From the cell containing the given text, extract its center point as [x, y] coordinate. 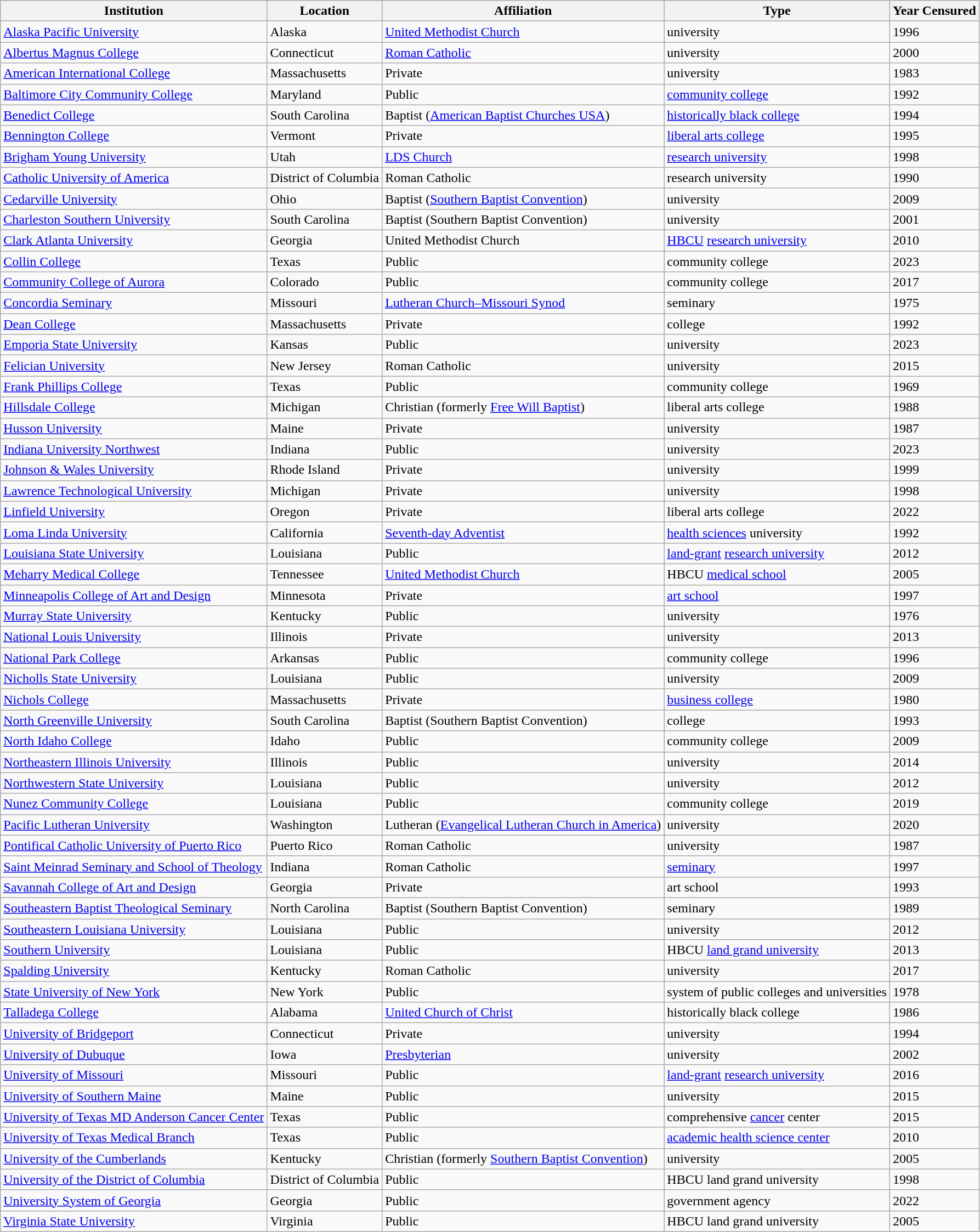
Bennington College [134, 136]
New York [325, 992]
Emporia State University [134, 345]
North Greenville University [134, 720]
University of Texas MD Anderson Cancer Center [134, 1117]
Iowa [325, 1054]
2016 [934, 1075]
Christian (formerly Free Will Baptist) [523, 407]
Virginia [325, 1221]
Lutheran Church–Missouri Synod [523, 303]
American International College [134, 73]
Southeastern Louisiana University [134, 929]
Idaho [325, 741]
Ohio [325, 198]
Virginia State University [134, 1221]
1983 [934, 73]
Minnesota [325, 595]
2001 [934, 219]
University of Missouri [134, 1075]
Oregon [325, 512]
Nichols College [134, 700]
National Park College [134, 658]
Rhode Island [325, 470]
Vermont [325, 136]
Baptist (American Baptist Churches USA) [523, 115]
California [325, 532]
Alaska [325, 32]
Linfield University [134, 512]
2020 [934, 825]
North Carolina [325, 908]
Catholic University of America [134, 178]
Maryland [325, 94]
1969 [934, 387]
1988 [934, 407]
Dean College [134, 324]
Location [325, 11]
University of Southern Maine [134, 1096]
Lawrence Technological University [134, 491]
Lutheran (Evangelical Lutheran Church in America) [523, 825]
Pacific Lutheran University [134, 825]
Clark Atlanta University [134, 240]
State University of New York [134, 992]
academic health science center [777, 1138]
Savannah College of Art and Design [134, 887]
1975 [934, 303]
Brigham Young University [134, 157]
University of Bridgeport [134, 1034]
Institution [134, 11]
North Idaho College [134, 741]
system of public colleges and universities [777, 992]
Colorado [325, 282]
1976 [934, 616]
Talladega College [134, 1013]
2000 [934, 53]
1986 [934, 1013]
Concordia Seminary [134, 303]
Nicholls State University [134, 679]
Meharry Medical College [134, 574]
business college [777, 700]
2014 [934, 762]
New Jersey [325, 366]
Loma Linda University [134, 532]
Felician University [134, 366]
1990 [934, 178]
Kansas [325, 345]
1980 [934, 700]
1999 [934, 470]
Community College of Aurora [134, 282]
Collin College [134, 262]
Arkansas [325, 658]
Tennessee [325, 574]
Hillsdale College [134, 407]
University of the District of Columbia [134, 1179]
Washington [325, 825]
Type [777, 11]
LDS Church [523, 157]
health sciences university [777, 532]
Year Censured [934, 11]
National Louis University [134, 637]
Utah [325, 157]
United Church of Christ [523, 1013]
Indiana University Northwest [134, 449]
Southeastern Baptist Theological Seminary [134, 908]
Charleston Southern University [134, 219]
2019 [934, 804]
Cedarville University [134, 198]
Murray State University [134, 616]
Johnson & Wales University [134, 470]
Seventh-day Adventist [523, 532]
Nunez Community College [134, 804]
Alaska Pacific University [134, 32]
Puerto Rico [325, 845]
1995 [934, 136]
University of Texas Medical Branch [134, 1138]
Minneapolis College of Art and Design [134, 595]
Northwestern State University [134, 783]
Benedict College [134, 115]
Southern University [134, 950]
Northeastern Illinois University [134, 762]
1978 [934, 992]
Spalding University [134, 971]
Saint Meinrad Seminary and School of Theology [134, 866]
HBCU medical school [777, 574]
University of Dubuque [134, 1054]
University System of Georgia [134, 1200]
Alabama [325, 1013]
Affiliation [523, 11]
HBCU research university [777, 240]
University of the Cumberlands [134, 1159]
Husson University [134, 428]
Christian (formerly Southern Baptist Convention) [523, 1159]
Frank Phillips College [134, 387]
2002 [934, 1054]
government agency [777, 1200]
Albertus Magnus College [134, 53]
Presbyterian [523, 1054]
comprehensive cancer center [777, 1117]
1989 [934, 908]
Louisiana State University [134, 553]
Pontifical Catholic University of Puerto Rico [134, 845]
Baltimore City Community College [134, 94]
